Locate the cell with the specified text and output its (X, Y) center coordinate. 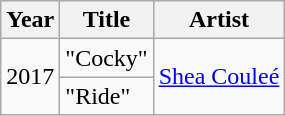
2017 (30, 77)
"Cocky" (106, 58)
"Ride" (106, 96)
Artist (219, 20)
Year (30, 20)
Title (106, 20)
Shea Couleé (219, 77)
